Identify which cell holds the provided text, then report its [x, y] central coordinate. 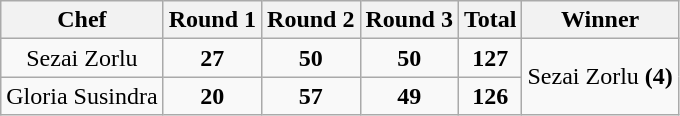
57 [311, 96]
27 [212, 58]
Chef [82, 20]
Sezai Zorlu (4) [600, 77]
Winner [600, 20]
Round 1 [212, 20]
Gloria Susindra [82, 96]
Round 3 [409, 20]
126 [490, 96]
Round 2 [311, 20]
20 [212, 96]
Sezai Zorlu [82, 58]
127 [490, 58]
49 [409, 96]
Total [490, 20]
